Scan for the cell matching the given text and deliver its (x, y) coordinate at center. 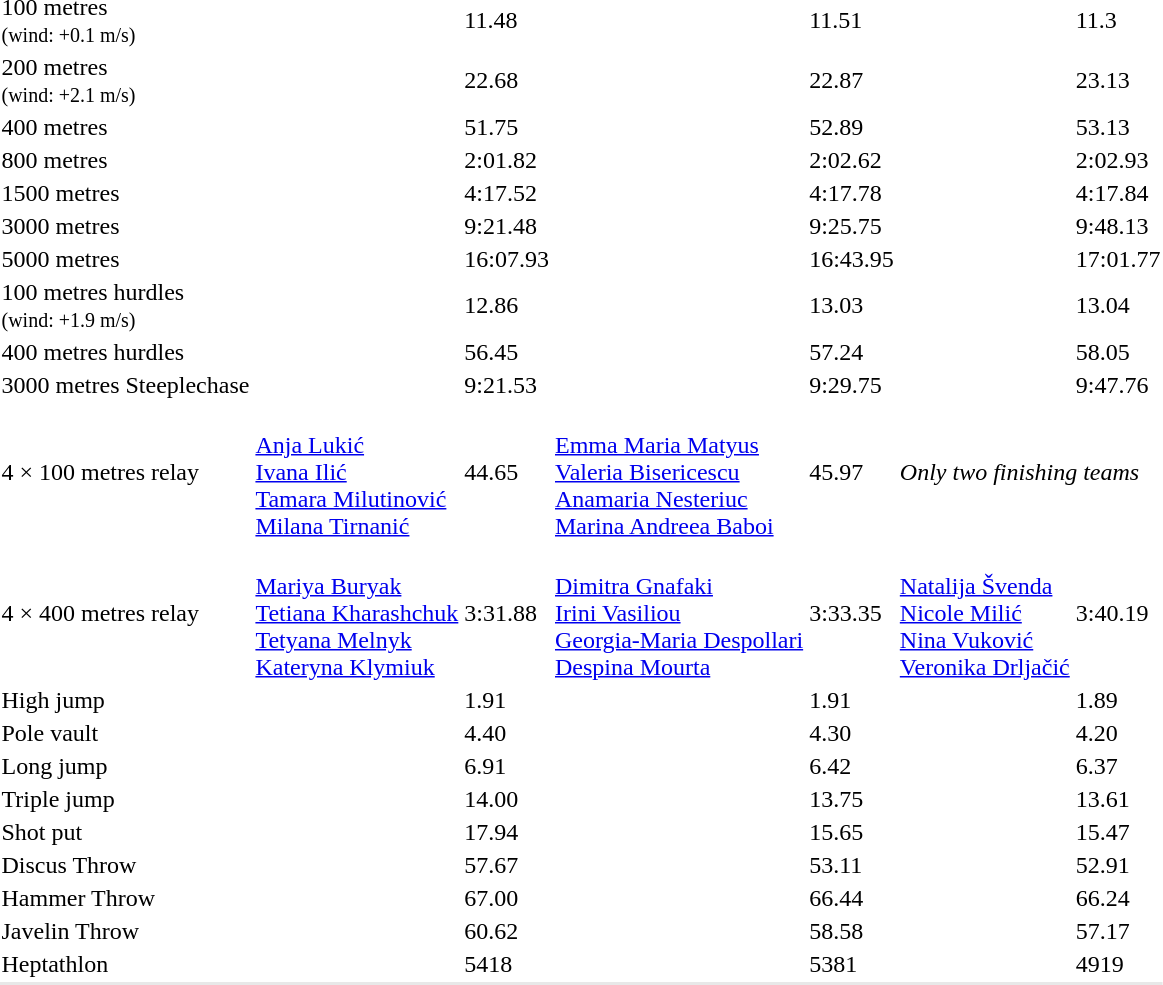
4.30 (852, 733)
Heptathlon (126, 964)
13.04 (1118, 306)
23.13 (1118, 80)
15.47 (1118, 832)
56.45 (507, 352)
4:17.78 (852, 193)
13.03 (852, 306)
9:25.75 (852, 226)
2:01.82 (507, 160)
9:21.53 (507, 385)
4 × 400 metres relay (126, 613)
3000 metres (126, 226)
57.24 (852, 352)
4919 (1118, 964)
200 metres(wind: +2.1 m/s) (126, 80)
2:02.93 (1118, 160)
14.00 (507, 799)
66.24 (1118, 898)
57.17 (1118, 931)
16:07.93 (507, 259)
Pole vault (126, 733)
6.91 (507, 766)
17:01.77 (1118, 259)
9:48.13 (1118, 226)
5000 metres (126, 259)
100 metres hurdles(wind: +1.9 m/s) (126, 306)
67.00 (507, 898)
51.75 (507, 127)
13.61 (1118, 799)
60.62 (507, 931)
Javelin Throw (126, 931)
53.13 (1118, 127)
6.37 (1118, 766)
Shot put (126, 832)
44.65 (507, 472)
4 × 100 metres relay (126, 472)
57.67 (507, 865)
5381 (852, 964)
58.58 (852, 931)
13.75 (852, 799)
3000 metres Steeplechase (126, 385)
3:31.88 (507, 613)
400 metres (126, 127)
Triple jump (126, 799)
45.97 (852, 472)
Only two finishing teams (1030, 472)
17.94 (507, 832)
800 metres (126, 160)
4.40 (507, 733)
15.65 (852, 832)
Dimitra GnafakiIrini VasiliouGeorgia-Maria DespollariDespina Mourta (680, 613)
12.86 (507, 306)
9:29.75 (852, 385)
2:02.62 (852, 160)
58.05 (1118, 352)
16:43.95 (852, 259)
Discus Throw (126, 865)
22.68 (507, 80)
9:21.48 (507, 226)
4.20 (1118, 733)
53.11 (852, 865)
3:40.19 (1118, 613)
66.44 (852, 898)
400 metres hurdles (126, 352)
52.89 (852, 127)
1.89 (1118, 700)
Emma Maria MatyusValeria BisericescuAnamaria NesteriucMarina Andreea Baboi (680, 472)
Natalija ŠvendaNicole MilićNina VukovićVeronika Drljačić (984, 613)
1500 metres (126, 193)
9:47.76 (1118, 385)
Hammer Throw (126, 898)
5418 (507, 964)
High jump (126, 700)
4:17.84 (1118, 193)
Long jump (126, 766)
3:33.35 (852, 613)
6.42 (852, 766)
4:17.52 (507, 193)
52.91 (1118, 865)
22.87 (852, 80)
Anja LukićIvana IlićTamara MilutinovićMilana Tirnanić (357, 472)
Mariya BuryakTetiana KharashchukTetyana MelnykKateryna Klymiuk (357, 613)
